From the cell containing the given text, extract its center point as [X, Y] coordinate. 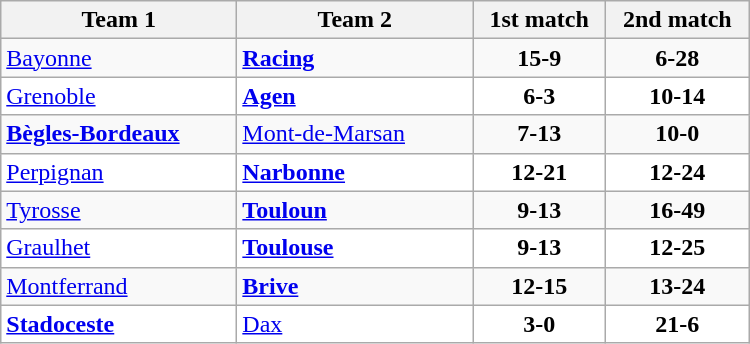
21-6 [677, 324]
Montferrand [119, 286]
Brive [355, 286]
Bayonne [119, 58]
Bègles-Bordeaux [119, 134]
Perpignan [119, 172]
Tyrosse [119, 210]
Narbonne [355, 172]
10-14 [677, 96]
3-0 [540, 324]
Stadoceste [119, 324]
Agen [355, 96]
Racing [355, 58]
6-28 [677, 58]
15-9 [540, 58]
Team 1 [119, 20]
12-21 [540, 172]
Grenoble [119, 96]
Mont-de-Marsan [355, 134]
12-15 [540, 286]
10-0 [677, 134]
13-24 [677, 286]
1st match [540, 20]
Dax [355, 324]
2nd match [677, 20]
12-24 [677, 172]
6-3 [540, 96]
12-25 [677, 248]
Team 2 [355, 20]
Toulouse [355, 248]
7-13 [540, 134]
Graulhet [119, 248]
16-49 [677, 210]
Touloun [355, 210]
